From the cell containing the given text, extract its center point as (X, Y) coordinate. 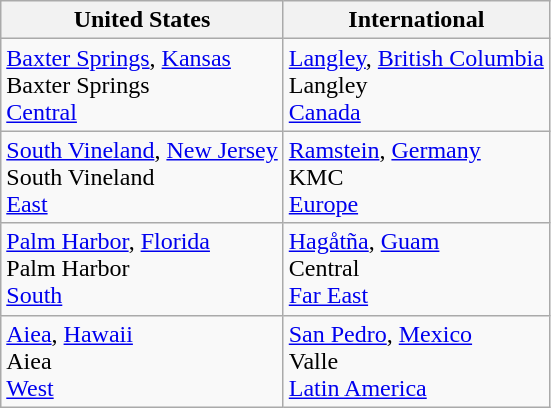
South Vineland, New Jersey South Vineland East (142, 177)
International (416, 20)
Baxter Springs, Kansas Baxter Springs Central (142, 85)
San Pedro, Mexico Valle Latin America (416, 361)
Langley, British Columbia Langley Canada (416, 85)
Ramstein, Germany KMC Europe (416, 177)
United States (142, 20)
Aiea, Hawaii Aiea West (142, 361)
Palm Harbor, Florida Palm Harbor South (142, 269)
Hagåtña, Guam Central Far East (416, 269)
